Return the (X, Y) coordinate for the center point of the cell that contains the specified text.  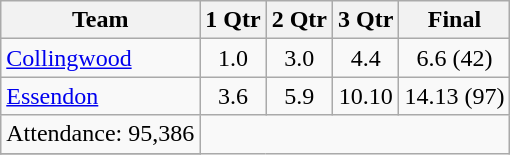
Team (100, 20)
3.6 (233, 96)
10.10 (366, 96)
4.4 (366, 58)
14.13 (97) (454, 96)
Final (454, 20)
Collingwood (100, 58)
6.6 (42) (454, 58)
Attendance: 95,386 (100, 134)
1.0 (233, 58)
5.9 (299, 96)
3 Qtr (366, 20)
1 Qtr (233, 20)
3.0 (299, 58)
2 Qtr (299, 20)
Essendon (100, 96)
